From the cell containing the given text, extract its center point as [x, y] coordinate. 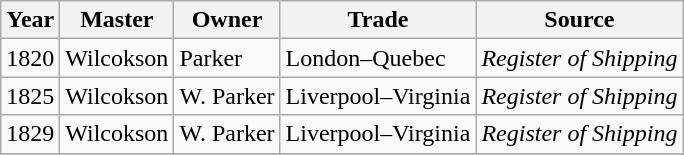
London–Quebec [378, 58]
1825 [30, 96]
Source [580, 20]
Master [117, 20]
1820 [30, 58]
Owner [227, 20]
Year [30, 20]
Trade [378, 20]
1829 [30, 134]
Parker [227, 58]
